Determine the (X, Y) coordinate at the center of the cell enclosing the given text.  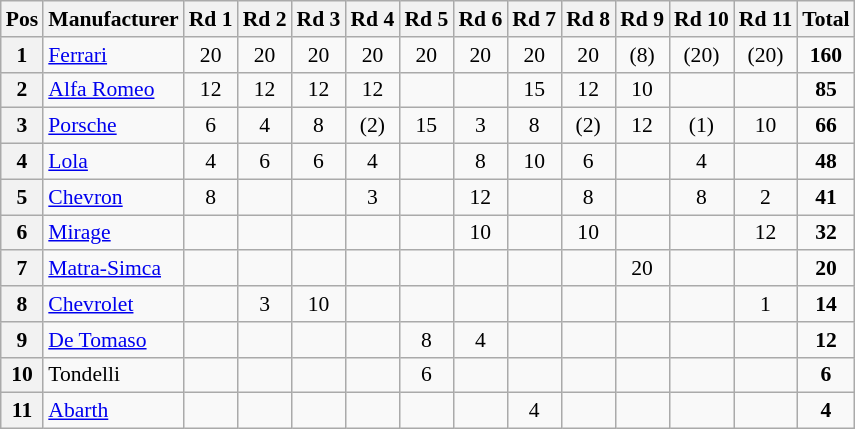
Rd 7 (534, 19)
11 (22, 411)
Rd 1 (211, 19)
Rd 3 (319, 19)
9 (22, 340)
Manufacturer (113, 19)
Rd 4 (372, 19)
Total (826, 19)
Tondelli (113, 375)
(1) (702, 126)
De Tomaso (113, 340)
Rd 2 (265, 19)
Rd 5 (426, 19)
160 (826, 55)
Matra-Simca (113, 269)
Ferrari (113, 55)
Chevron (113, 197)
Rd 11 (766, 19)
Porsche (113, 126)
14 (826, 304)
Mirage (113, 233)
7 (22, 269)
Chevrolet (113, 304)
Alfa Romeo (113, 90)
85 (826, 90)
Rd 6 (480, 19)
5 (22, 197)
Lola (113, 162)
66 (826, 126)
48 (826, 162)
Pos (22, 19)
Rd 9 (642, 19)
32 (826, 233)
(8) (642, 55)
41 (826, 197)
Rd 8 (588, 19)
Rd 10 (702, 19)
Abarth (113, 411)
